Output the (X, Y) coordinate of the center of the cell containing the given text.  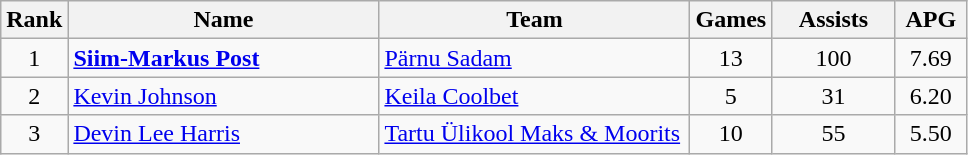
Kevin Johnson (224, 96)
55 (834, 134)
Name (224, 20)
Keila Coolbet (534, 96)
7.69 (930, 58)
2 (34, 96)
10 (731, 134)
Tartu Ülikool Maks & Moorits (534, 134)
Team (534, 20)
Games (731, 20)
Siim-Markus Post (224, 58)
3 (34, 134)
31 (834, 96)
Rank (34, 20)
1 (34, 58)
13 (731, 58)
5 (731, 96)
6.20 (930, 96)
100 (834, 58)
5.50 (930, 134)
Pärnu Sadam (534, 58)
Assists (834, 20)
APG (930, 20)
Devin Lee Harris (224, 134)
